Locate the cell with the specified text and output its [x, y] center coordinate. 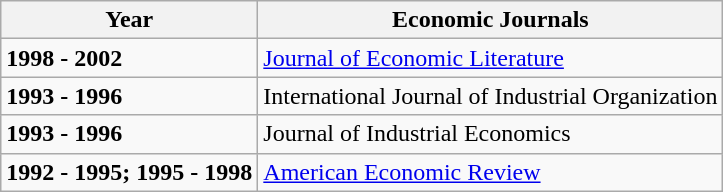
Economic Journals [490, 20]
1998 - 2002 [130, 58]
International Journal of Industrial Organization [490, 96]
American Economic Review [490, 172]
Journal of Economic Literature [490, 58]
Journal of Industrial Economics [490, 134]
1992 - 1995; 1995 - 1998 [130, 172]
Year [130, 20]
